For the text-containing cell, return its midpoint in [x, y] coordinate format. 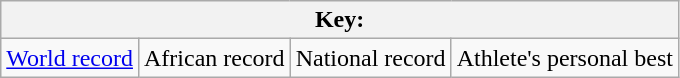
Athlete's personal best [564, 58]
African record [214, 58]
World record [70, 58]
Key: [340, 20]
National record [370, 58]
